Scan for the cell matching the given text and deliver its [X, Y] coordinate at center. 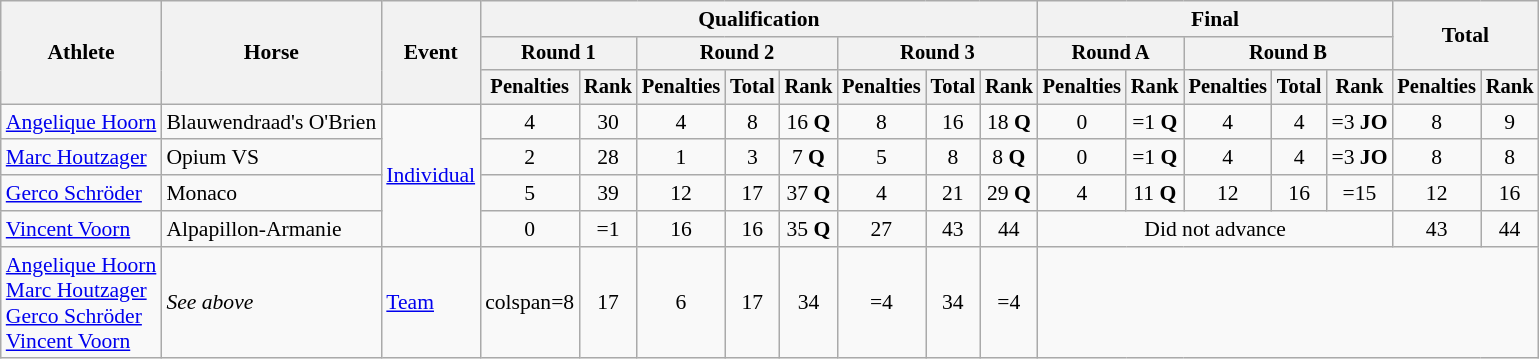
Final [1216, 19]
11 Q [1155, 193]
Monaco [271, 193]
Did not advance [1216, 229]
Round 1 [558, 54]
1 [681, 158]
39 [608, 193]
Angelique HoornMarc HoutzagerGerco SchröderVincent Voorn [82, 303]
Vincent Voorn [82, 229]
colspan=8 [530, 303]
Round A [1111, 54]
Qualification [759, 19]
Round 3 [937, 54]
3 [752, 158]
9 [1510, 122]
30 [608, 122]
Round B [1288, 54]
Individual [430, 175]
28 [608, 158]
2 [530, 158]
Marc Houtzager [82, 158]
27 [881, 229]
Opium VS [271, 158]
35 Q [809, 229]
Event [430, 52]
Team [430, 303]
Angelique Hoorn [82, 122]
Blauwendraad's O'Brien [271, 122]
Alpapillon-Armanie [271, 229]
See above [271, 303]
Athlete [82, 52]
29 Q [1009, 193]
7 Q [809, 158]
Horse [271, 52]
Gerco Schröder [82, 193]
16 Q [809, 122]
6 [681, 303]
21 [954, 193]
Round 2 [737, 54]
=1 [608, 229]
=15 [1359, 193]
37 Q [809, 193]
18 Q [1009, 122]
8 Q [1009, 158]
